Find where the given text appears and provide that cell's center as (X, Y) coordinate. 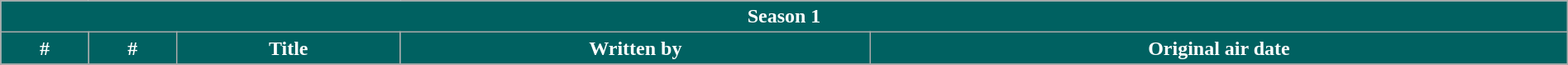
Title (289, 48)
Original air date (1219, 48)
Season 1 (784, 17)
Written by (635, 48)
